Locate the cell with the specified text and output its (x, y) center coordinate. 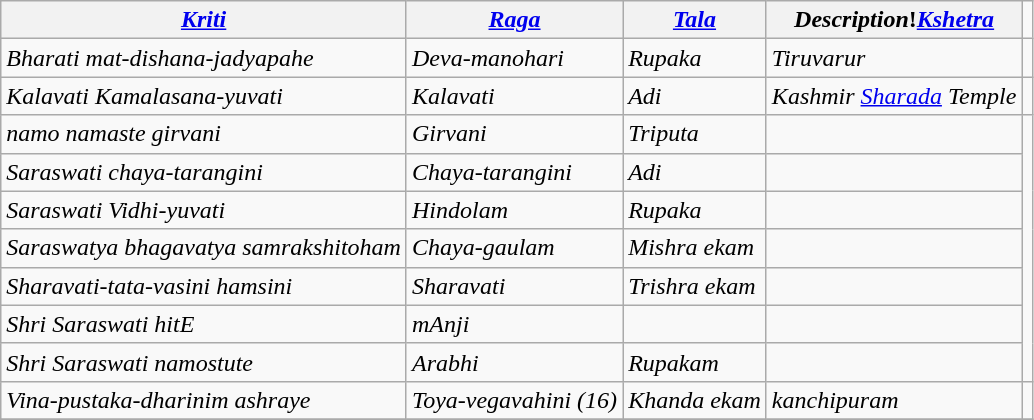
kanchipuram (894, 400)
Saraswati chaya-tarangini (204, 172)
Chaya-tarangini (514, 172)
Saraswatya bhagavatya samrakshitoham (204, 248)
Triputa (695, 134)
namo namaste girvani (204, 134)
Mishra ekam (695, 248)
Raga (514, 20)
Hindolam (514, 210)
Rupakam (695, 362)
Sharavati-tata-vasini hamsini (204, 286)
Kalavati (514, 96)
Bharati mat-dishana-jadyapahe (204, 58)
Kalavati Kamalasana-yuvati (204, 96)
Saraswati Vidhi-yuvati (204, 210)
Description!Kshetra (894, 20)
Kriti (204, 20)
Shri Saraswati namostute (204, 362)
Khanda ekam (695, 400)
Toya-vegavahini (16) (514, 400)
Kashmir Sharada Temple (894, 96)
mAnji (514, 324)
Sharavati (514, 286)
Vina-pustaka-dharinim ashraye (204, 400)
Chaya-gaulam (514, 248)
Trishra ekam (695, 286)
Shri Saraswati hitE (204, 324)
Girvani (514, 134)
Tiruvarur (894, 58)
Arabhi (514, 362)
Tala (695, 20)
Deva-manohari (514, 58)
